From the cell containing the given text, extract its center point as (X, Y) coordinate. 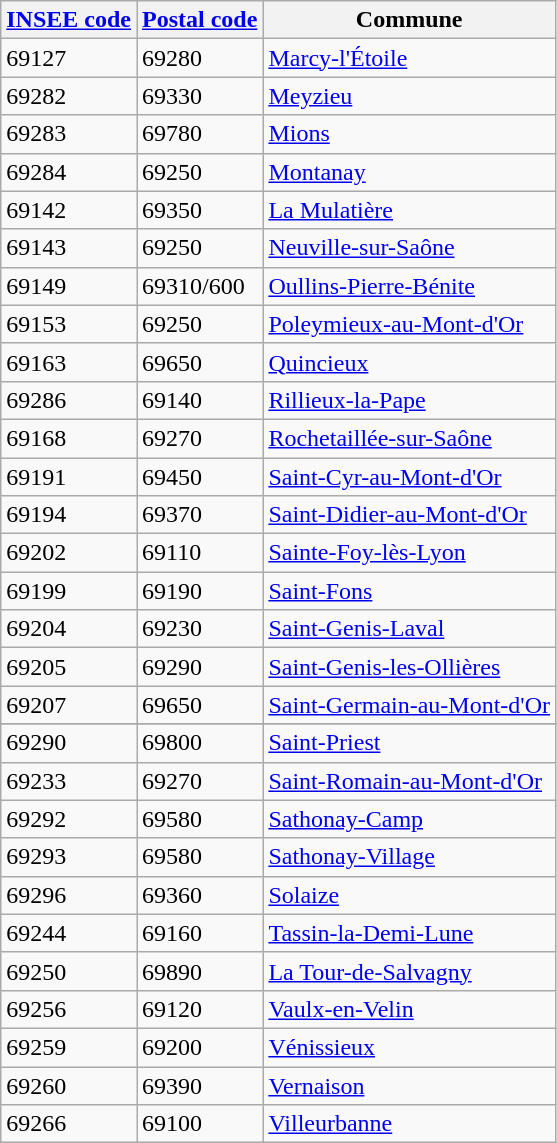
Saint-Romain-au-Mont-d'Or (410, 781)
69149 (69, 286)
69360 (199, 895)
Rochetaillée-sur-Saône (410, 438)
69100 (199, 1124)
Commune (410, 20)
Sathonay-Village (410, 857)
69286 (69, 400)
69293 (69, 857)
Tassin-la-Demi-Lune (410, 933)
Saint-Genis-Laval (410, 629)
69194 (69, 515)
INSEE code (69, 20)
69296 (69, 895)
69190 (199, 591)
69160 (199, 933)
Villeurbanne (410, 1124)
69890 (199, 971)
69283 (69, 134)
69256 (69, 1009)
69230 (199, 629)
Neuville-sur-Saône (410, 248)
69205 (69, 667)
Marcy-l'Étoile (410, 58)
Saint-Germain-au-Mont-d'Or (410, 705)
69168 (69, 438)
69199 (69, 591)
69142 (69, 210)
69233 (69, 781)
69370 (199, 515)
69207 (69, 705)
Rillieux-la-Pape (410, 400)
Saint-Genis-les-Ollières (410, 667)
Montanay (410, 172)
69282 (69, 96)
69120 (199, 1009)
Poleymieux-au-Mont-d'Or (410, 324)
69780 (199, 134)
69284 (69, 172)
69260 (69, 1085)
69390 (199, 1085)
Vaulx-en-Velin (410, 1009)
Vénissieux (410, 1047)
Solaize (410, 895)
Saint-Priest (410, 743)
Mions (410, 134)
69800 (199, 743)
69244 (69, 933)
69266 (69, 1124)
Quincieux (410, 362)
69202 (69, 553)
La Tour-de-Salvagny (410, 971)
69330 (199, 96)
69350 (199, 210)
Sainte-Foy-lès-Lyon (410, 553)
69280 (199, 58)
69259 (69, 1047)
69110 (199, 553)
La Mulatière (410, 210)
69153 (69, 324)
69292 (69, 819)
Oullins-Pierre-Bénite (410, 286)
Meyzieu (410, 96)
Vernaison (410, 1085)
Saint-Fons (410, 591)
69310/600 (199, 286)
69163 (69, 362)
69143 (69, 248)
69191 (69, 477)
69204 (69, 629)
69200 (199, 1047)
Postal code (199, 20)
69450 (199, 477)
69140 (199, 400)
Sathonay-Camp (410, 819)
69127 (69, 58)
Saint-Cyr-au-Mont-d'Or (410, 477)
Saint-Didier-au-Mont-d'Or (410, 515)
